From the cell containing the given text, extract its center point as [x, y] coordinate. 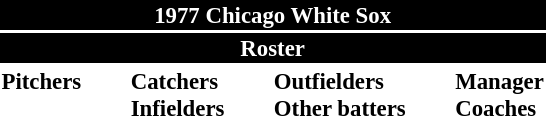
1977 Chicago White Sox [272, 15]
Roster [272, 48]
